Locate the cell with the specified text and output its [X, Y] center coordinate. 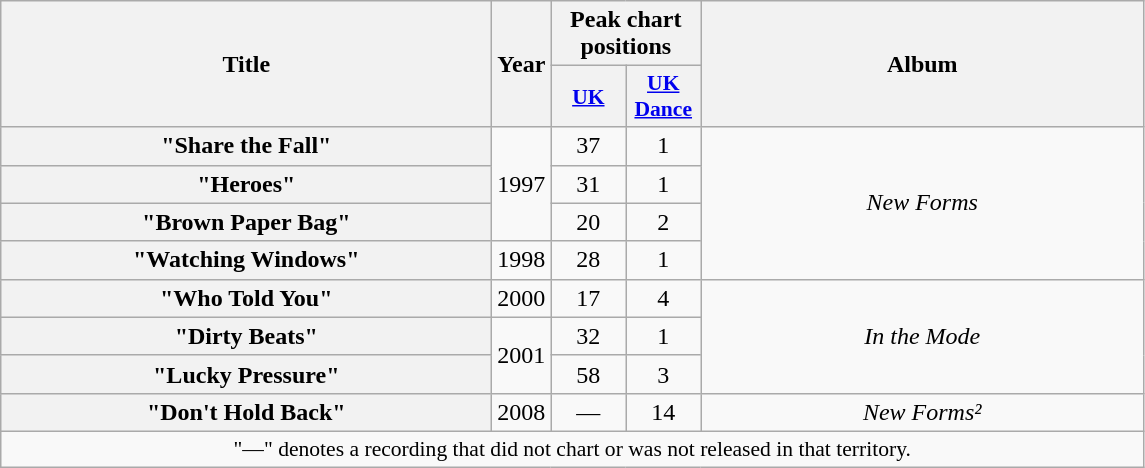
32 [588, 336]
2 [664, 222]
Year [522, 64]
2000 [522, 298]
31 [588, 184]
28 [588, 260]
"—" denotes a recording that did not chart or was not released in that territory. [572, 449]
"Don't Hold Back" [246, 412]
Title [246, 64]
UKDance [664, 96]
Peak chart positions [626, 34]
2001 [522, 355]
In the Mode [922, 336]
37 [588, 146]
1997 [522, 184]
"Brown Paper Bag" [246, 222]
"Watching Windows" [246, 260]
Album [922, 64]
14 [664, 412]
New Forms² [922, 412]
"Heroes" [246, 184]
1998 [522, 260]
2008 [522, 412]
20 [588, 222]
"Who Told You" [246, 298]
17 [588, 298]
58 [588, 374]
New Forms [922, 203]
"Lucky Pressure" [246, 374]
"Share the Fall" [246, 146]
4 [664, 298]
— [588, 412]
3 [664, 374]
"Dirty Beats" [246, 336]
UK [588, 96]
